Return [X, Y] of the center of cell containing provided text 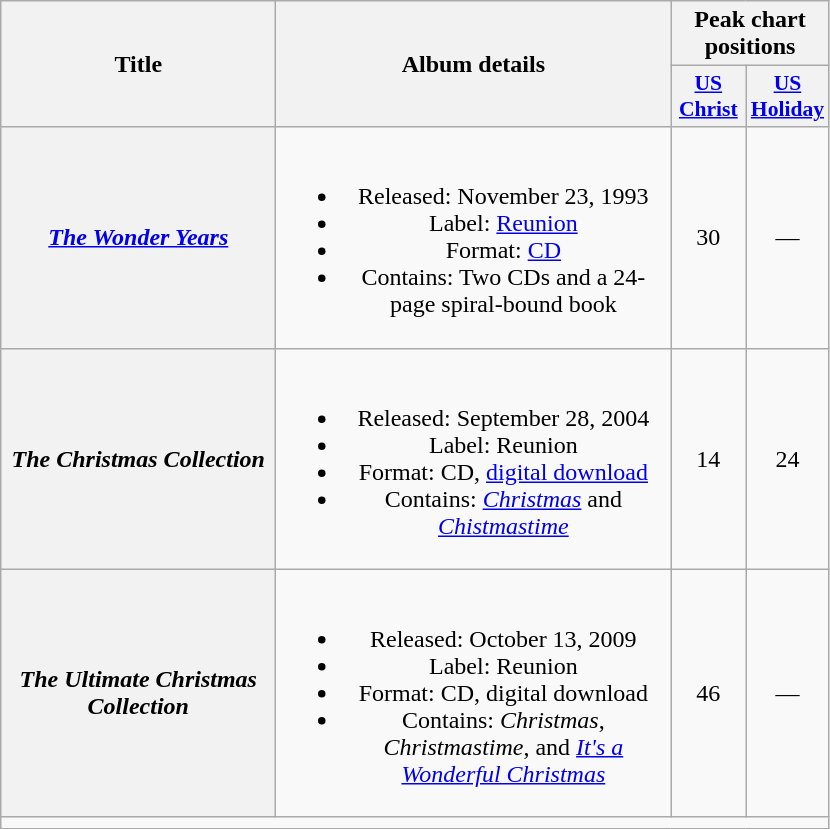
Album details [474, 64]
Title [138, 64]
Released: November 23, 1993Label: ReunionFormat: CDContains: Two CDs and a 24-page spiral-bound book [474, 238]
Released: September 28, 2004Label: ReunionFormat: CD, digital downloadContains: Christmas and Chistmastime [474, 458]
USHoliday [788, 96]
14 [708, 458]
The Ultimate Christmas Collection [138, 693]
Released: October 13, 2009Label: ReunionFormat: CD, digital downloadContains: Christmas, Christmastime, and It's a Wonderful Christmas [474, 693]
USChrist [708, 96]
24 [788, 458]
Peak chart positions [750, 34]
30 [708, 238]
The Christmas Collection [138, 458]
The Wonder Years [138, 238]
46 [708, 693]
